Extract the [X, Y] coordinate from the center of the cell holding the provided text.  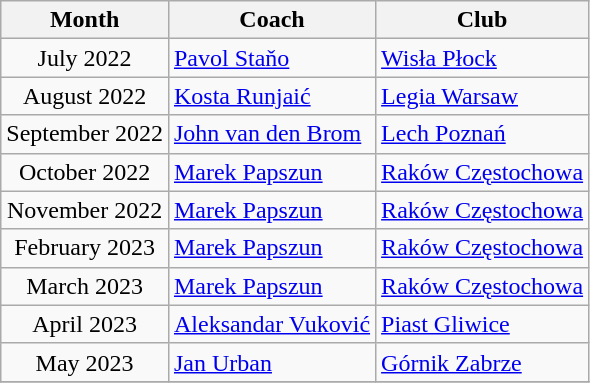
November 2022 [85, 210]
May 2023 [85, 362]
October 2022 [85, 172]
September 2022 [85, 134]
August 2022 [85, 96]
Piast Gliwice [482, 324]
Club [482, 20]
Pavol Staňo [272, 58]
Coach [272, 20]
July 2022 [85, 58]
Górnik Zabrze [482, 362]
Month [85, 20]
March 2023 [85, 286]
April 2023 [85, 324]
Jan Urban [272, 362]
John van den Brom [272, 134]
Kosta Runjaić [272, 96]
Legia Warsaw [482, 96]
Wisła Płock [482, 58]
Lech Poznań [482, 134]
February 2023 [85, 248]
Aleksandar Vuković [272, 324]
